Output the [X, Y] coordinate of the center of the cell containing the given text.  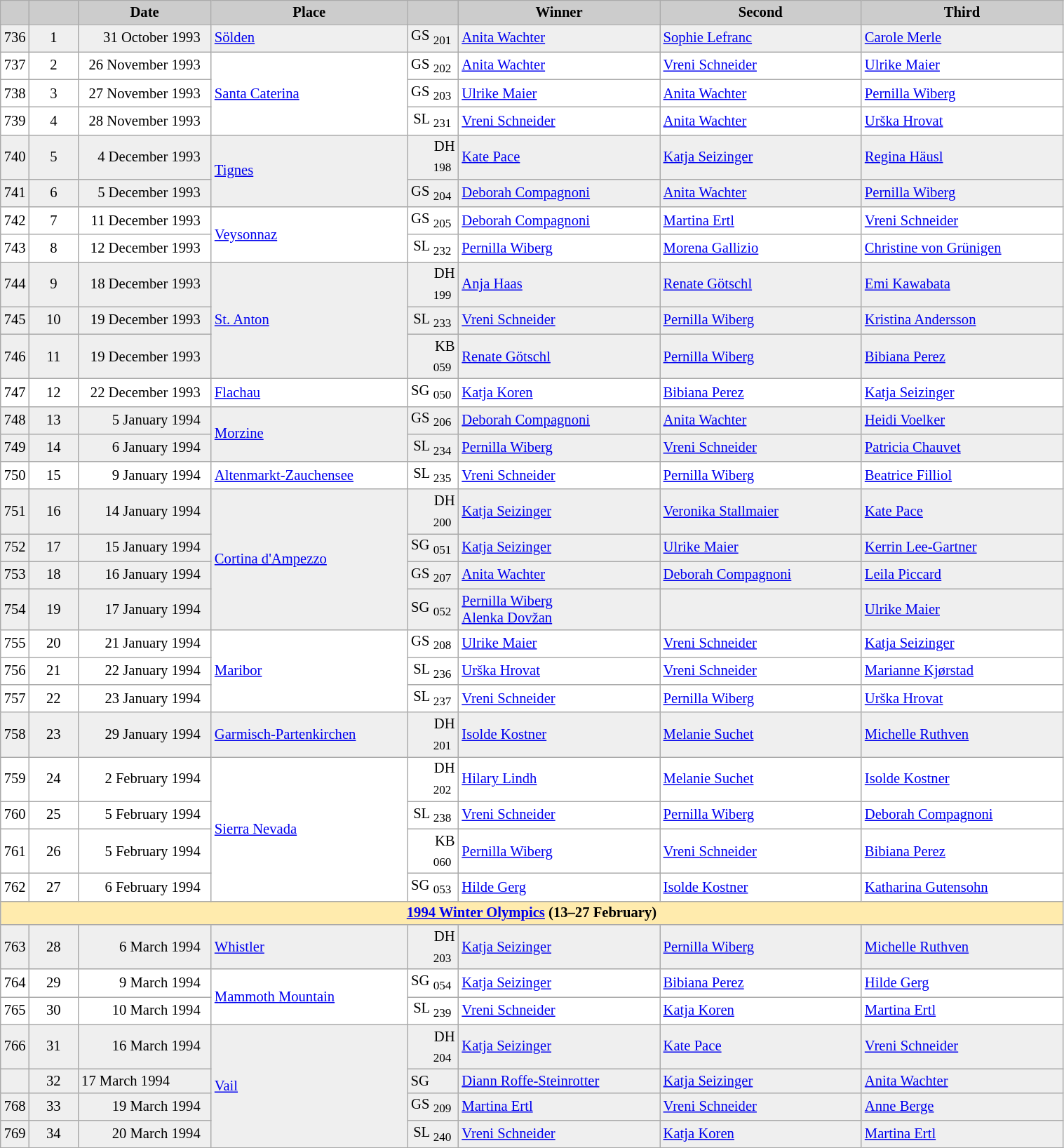
6 [53, 192]
18 December 1993 [144, 283]
16 [53, 511]
740 [15, 157]
Pernilla Wiberg Alenka Dovžan [558, 609]
14 [53, 448]
Vail [309, 1086]
739 [15, 121]
Sophie Lefranc [760, 38]
Marianne Kjørstad [962, 671]
Christine von Grünigen [962, 248]
13 [53, 420]
24 [53, 779]
761 [15, 850]
752 [15, 547]
4 December 1993 [144, 157]
Anne Berge [962, 1106]
Heidi Voelker [962, 420]
23 January 1994 [144, 699]
766 [15, 1047]
741 [15, 192]
SL 232 [433, 248]
34 [53, 1134]
769 [15, 1134]
760 [15, 815]
11 [53, 356]
Second [760, 12]
Altenmarkt-Zauchensee [309, 476]
29 [53, 982]
7 [53, 220]
28 November 1993 [144, 121]
763 [15, 947]
Whistler [309, 947]
745 [15, 320]
12 [53, 392]
20 [53, 643]
3 [53, 93]
Beatrice Filliol [962, 476]
749 [15, 448]
758 [15, 734]
25 [53, 815]
DH 201 [433, 734]
756 [15, 671]
Veronika Stallmaier [760, 511]
17 [53, 547]
2 [53, 66]
GS 203 [433, 93]
GS 202 [433, 66]
18 [53, 575]
DH 199 [433, 283]
21 [53, 671]
738 [15, 93]
9 January 1994 [144, 476]
GS 206 [433, 420]
SG 053 [433, 887]
753 [15, 575]
12 December 1993 [144, 248]
Anja Haas [558, 283]
Sölden [309, 38]
10 March 1994 [144, 1010]
Flachau [309, 392]
6 January 1994 [144, 448]
19 March 1994 [144, 1106]
Winner [558, 12]
Santa Caterina [309, 93]
SL 239 [433, 1010]
1 [53, 38]
755 [15, 643]
744 [15, 283]
Regina Häusl [962, 157]
10 [53, 320]
28 [53, 947]
GS 207 [433, 575]
SL 240 [433, 1134]
16 March 1994 [144, 1047]
22 January 1994 [144, 671]
6 March 1994 [144, 947]
SL 238 [433, 815]
27 [53, 887]
Kerrin Lee-Gartner [962, 547]
736 [15, 38]
DH 202 [433, 779]
KB 059 [433, 356]
742 [15, 220]
GS 204 [433, 192]
31 October 1993 [144, 38]
23 [53, 734]
Place [309, 12]
Emi Kawabata [962, 283]
9 March 1994 [144, 982]
SG 054 [433, 982]
26 [53, 850]
1994 Winter Olympics (13–27 February) [532, 913]
Hilary Lindh [558, 779]
33 [53, 1106]
22 [53, 699]
757 [15, 699]
5 January 1994 [144, 420]
16 January 1994 [144, 575]
Mammoth Mountain [309, 996]
746 [15, 356]
Date [144, 12]
SL 231 [433, 121]
15 January 1994 [144, 547]
SG 051 [433, 547]
Leila Piccard [962, 575]
Tignes [309, 171]
750 [15, 476]
Carole Merle [962, 38]
St. Anton [309, 320]
DH 198 [433, 157]
GS 208 [433, 643]
5 December 1993 [144, 192]
SG [433, 1081]
27 November 1993 [144, 93]
754 [15, 609]
15 [53, 476]
11 December 1993 [144, 220]
Katharina Gutensohn [962, 887]
768 [15, 1106]
SG 052 [433, 609]
737 [15, 66]
17 March 1994 [144, 1081]
SL 236 [433, 671]
GS 209 [433, 1106]
22 December 1993 [144, 392]
DH 200 [433, 511]
Morzine [309, 434]
SG 050 [433, 392]
6 February 1994 [144, 887]
SL 237 [433, 699]
32 [53, 1081]
Morena Gallizio [760, 248]
30 [53, 1010]
4 [53, 121]
Patricia Chauvet [962, 448]
31 [53, 1047]
Sierra Nevada [309, 829]
21 January 1994 [144, 643]
Kristina Andersson [962, 320]
SL 235 [433, 476]
19 [53, 609]
KB 060 [433, 850]
SL 234 [433, 448]
2 February 1994 [144, 779]
14 January 1994 [144, 511]
Veysonnaz [309, 234]
Maribor [309, 671]
765 [15, 1010]
DH 204 [433, 1047]
759 [15, 779]
762 [15, 887]
8 [53, 248]
743 [15, 248]
747 [15, 392]
764 [15, 982]
9 [53, 283]
20 March 1994 [144, 1134]
Cortina d'Ampezzo [309, 559]
GS 201 [433, 38]
Diann Roffe-Steinrotter [558, 1081]
SL 233 [433, 320]
GS 205 [433, 220]
Third [962, 12]
17 January 1994 [144, 609]
5 [53, 157]
29 January 1994 [144, 734]
26 November 1993 [144, 66]
DH 203 [433, 947]
Garmisch-Partenkirchen [309, 734]
748 [15, 420]
751 [15, 511]
